For the text-containing cell, return its midpoint in (X, Y) coordinate format. 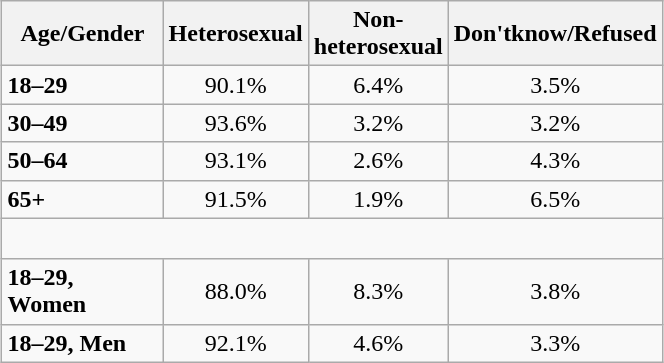
4.3% (555, 161)
93.6% (236, 123)
6.5% (555, 199)
88.0% (236, 292)
Age/Gender (82, 34)
Non-heterosexual (378, 34)
Don'tknow/Refused (555, 34)
50–64 (82, 161)
2.6% (378, 161)
Heterosexual (236, 34)
18–29 (82, 85)
8.3% (378, 292)
91.5% (236, 199)
18–29, Women (82, 292)
92.1% (236, 343)
65+ (82, 199)
3.5% (555, 85)
6.4% (378, 85)
30–49 (82, 123)
93.1% (236, 161)
18–29, Men (82, 343)
4.6% (378, 343)
1.9% (378, 199)
3.3% (555, 343)
3.8% (555, 292)
90.1% (236, 85)
